Return (X, Y) of the center of cell containing provided text 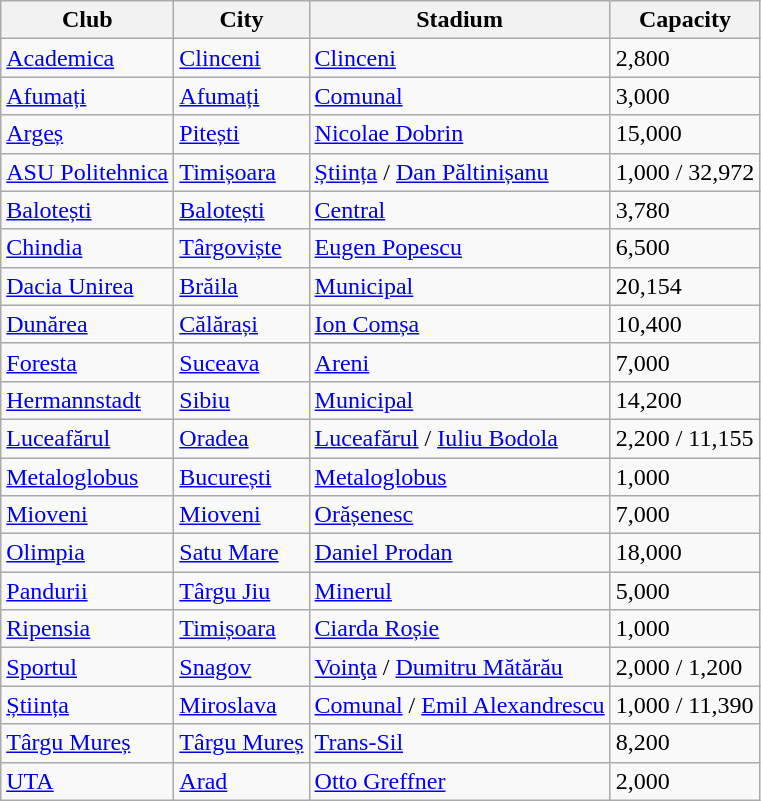
6,500 (685, 248)
City (242, 20)
20,154 (685, 286)
Pandurii (88, 591)
10,400 (685, 324)
Știința / Dan Păltinișanu (460, 172)
Ripensia (88, 629)
Luceafărul (88, 438)
Trans-Sil (460, 743)
Brăila (242, 286)
Dunărea (88, 324)
Miroslava (242, 705)
Comunal / Emil Alexandrescu (460, 705)
Nicolae Dobrin (460, 134)
2,000 (685, 781)
Stadium (460, 20)
Suceava (242, 362)
15,000 (685, 134)
Dacia Unirea (88, 286)
Minerul (460, 591)
2,000 / 1,200 (685, 667)
Ciarda Roșie (460, 629)
Târgu Jiu (242, 591)
18,000 (685, 553)
Hermannstadt (88, 400)
Eugen Popescu (460, 248)
Areni (460, 362)
14,200 (685, 400)
Sibiu (242, 400)
Ion Comșa (460, 324)
Arad (242, 781)
Satu Mare (242, 553)
1,000 / 32,972 (685, 172)
Olimpia (88, 553)
UTA (88, 781)
2,800 (685, 58)
Snagov (242, 667)
Academica (88, 58)
1,000 / 11,390 (685, 705)
Voinţa / Dumitru Mătărău (460, 667)
Sportul (88, 667)
8,200 (685, 743)
3,000 (685, 96)
5,000 (685, 591)
Club (88, 20)
Orășenesc (460, 515)
Pitești (242, 134)
Oradea (242, 438)
Luceafărul / Iuliu Bodola (460, 438)
2,200 / 11,155 (685, 438)
București (242, 477)
Capacity (685, 20)
3,780 (685, 210)
Comunal (460, 96)
Argeș (88, 134)
Știința (88, 705)
Otto Greffner (460, 781)
Chindia (88, 248)
Foresta (88, 362)
Central (460, 210)
ASU Politehnica (88, 172)
Călărași (242, 324)
Târgoviște (242, 248)
Daniel Prodan (460, 553)
